Return (x, y) of the center of cell containing provided text 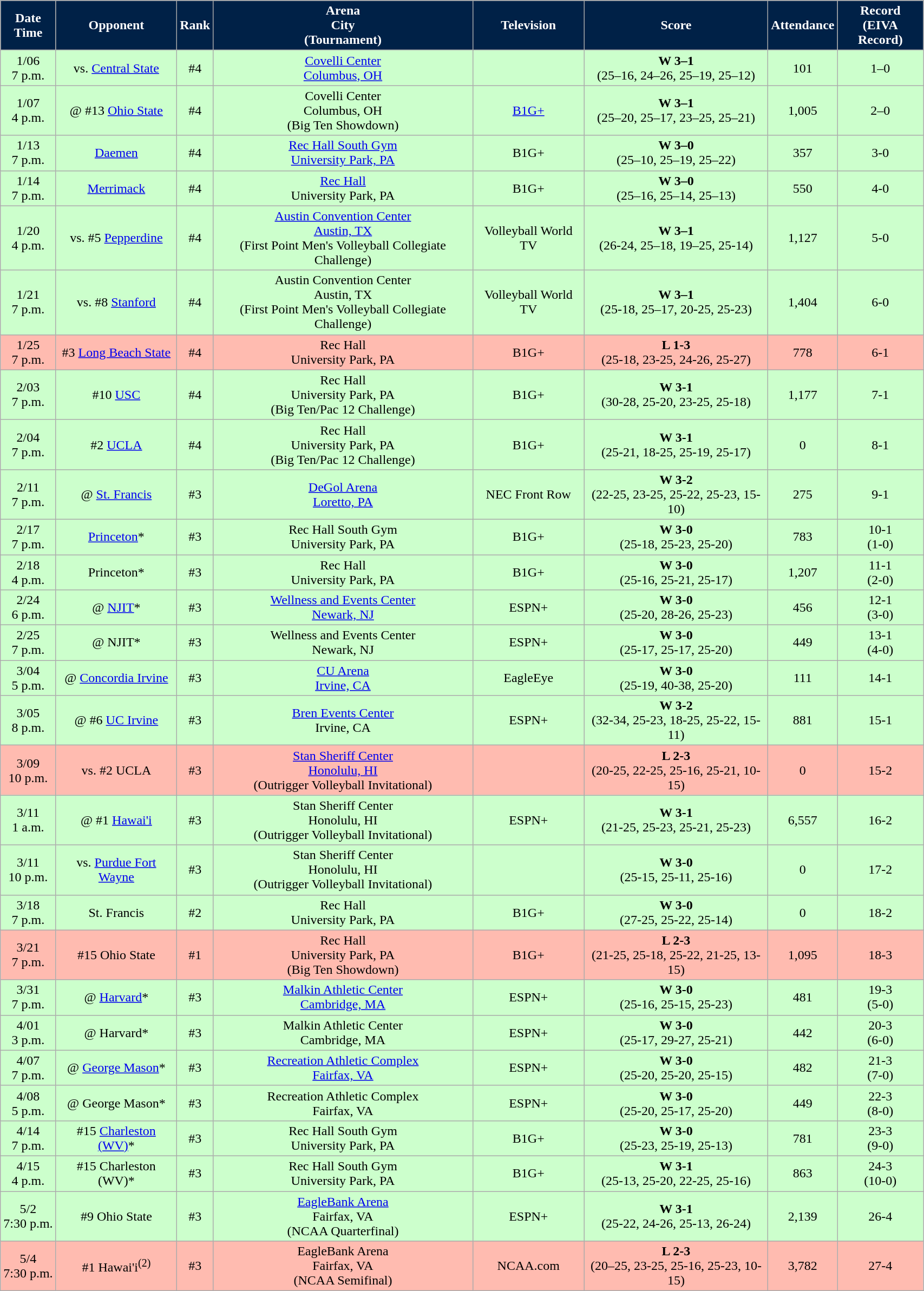
#2 UCLA (116, 444)
23-3(9-0) (880, 1138)
101 (803, 68)
#9 Ohio State (116, 1216)
vs. Central State (116, 68)
W 3-0(25-20, 28-26, 25-23) (676, 607)
10-1(1-0) (880, 537)
@ #13 Ohio State (116, 110)
4/147 p.m. (28, 1138)
W 3–1(25–20, 25–17, 23–25, 25–21) (676, 110)
NCAA.com (528, 1266)
2/117 p.m. (28, 494)
L 2-3(21-25, 25-18, 25-22, 21-25, 13-15) (676, 955)
CU ArenaIrvine, CA (343, 678)
4-0 (880, 188)
482 (803, 1067)
EagleBank ArenaFairfax, VA(NCAA Semifinal) (343, 1266)
2/047 p.m. (28, 444)
vs. #8 Stanford (116, 302)
3/111 a.m. (28, 820)
vs. Purdue Fort Wayne (116, 870)
863 (803, 1174)
L 1-3(25-18, 23-25, 24-26, 25-27) (676, 352)
#1 Hawai'i(2) (116, 1266)
@ #6 UC Irvine (116, 720)
27-4 (880, 1266)
15-1 (880, 720)
2–0 (880, 110)
EagleEye (528, 678)
#1 (195, 955)
1,005 (803, 110)
1/204 p.m. (28, 238)
783 (803, 537)
Bren Events CenterIrvine, CA (343, 720)
2/184 p.m. (28, 572)
St. Francis (116, 913)
Record(EIVA Record) (880, 25)
1/067 p.m. (28, 68)
1/217 p.m. (28, 302)
3-0 (880, 153)
2,139 (803, 1216)
Daemen (116, 153)
8-1 (880, 444)
W 3–0(25–10, 25–19, 25–22) (676, 153)
W 3-2(22-25, 23-25, 25-22, 25-23, 15-10) (676, 494)
W 3–1(25-18, 25–17, 20-25, 25-23) (676, 302)
456 (803, 607)
6-1 (880, 352)
@ Concordia Irvine (116, 678)
W 3-0(25-15, 25-11, 25-16) (676, 870)
881 (803, 720)
vs. #5 Pepperdine (116, 238)
W 3-0(27-25, 25-22, 25-14) (676, 913)
2/257 p.m. (28, 643)
3/058 p.m. (28, 720)
1,095 (803, 955)
#10 USC (116, 395)
W 3–1(25–16, 24–26, 25–19, 25–12) (676, 68)
1,127 (803, 238)
11-1(2-0) (880, 572)
4/154 p.m. (28, 1174)
3/317 p.m. (28, 997)
W 3-0(25-19, 40-38, 25-20) (676, 678)
Attendance (803, 25)
481 (803, 997)
W 3-0(25-17, 25-17, 25-20) (676, 643)
#15 Ohio State (116, 955)
5/47:30 p.m. (28, 1266)
ArenaCity(Tournament) (343, 25)
#2 (195, 913)
3/187 p.m. (28, 913)
12-1(3-0) (880, 607)
21-3(7-0) (880, 1067)
W 3-0(25-20, 25-17, 25-20) (676, 1103)
14-1 (880, 678)
NEC Front Row (528, 494)
Merrimack (116, 188)
1,404 (803, 302)
L 2-3(20-25, 22-25, 25-16, 25-21, 10-15) (676, 770)
2/177 p.m. (28, 537)
Rank (195, 25)
Covelli CenterColumbus, OH (343, 68)
3/0910 p.m. (28, 770)
2/246 p.m. (28, 607)
Rec HallUniversity Park, PA(Big Ten Showdown) (343, 955)
vs. #2 UCLA (116, 770)
6-0 (880, 302)
781 (803, 1138)
6,557 (803, 820)
L 2-3(20–25, 23-25, 25-16, 25-23, 10-15) (676, 1266)
@ #1 Hawai'i (116, 820)
18-2 (880, 913)
550 (803, 188)
442 (803, 1033)
3,782 (803, 1266)
778 (803, 352)
1–0 (880, 68)
W 3-0(25-17, 29-27, 25-21) (676, 1033)
20-3(6-0) (880, 1033)
DeGol ArenaLoretto, PA (343, 494)
W 3-1(25-22, 24-26, 25-13, 26-24) (676, 1216)
Television (528, 25)
3/217 p.m. (28, 955)
357 (803, 153)
15-2 (880, 770)
18-3 (880, 955)
3/045 p.m. (28, 678)
111 (803, 678)
Covelli CenterColumbus, OH(Big Ten Showdown) (343, 110)
1,207 (803, 572)
1/074 p.m. (28, 110)
13-1(4-0) (880, 643)
W 3-0(25-16, 25-21, 25-17) (676, 572)
4/013 p.m. (28, 1033)
26-4 (880, 1216)
W 3–1(26-24, 25–18, 19–25, 25-14) (676, 238)
9-1 (880, 494)
275 (803, 494)
@ St. Francis (116, 494)
W 3-1(25-13, 25-20, 22-25, 25-16) (676, 1174)
22-3(8-0) (880, 1103)
1/257 p.m. (28, 352)
W 3-0(25-20, 25-20, 25-15) (676, 1067)
17-2 (880, 870)
16-2 (880, 820)
4/077 p.m. (28, 1067)
W 3-1(21-25, 25-23, 25-21, 25-23) (676, 820)
Score (676, 25)
#3 Long Beach State (116, 352)
1,177 (803, 395)
7-1 (880, 395)
4/085 p.m. (28, 1103)
2/037 p.m. (28, 395)
W 3-1(25-21, 18-25, 25-19, 25-17) (676, 444)
W 3–0(25–16, 25–14, 25–13) (676, 188)
W 3-2(32-34, 25-23, 18-25, 25-22, 15-11) (676, 720)
W 3-0(25-23, 25-19, 25-13) (676, 1138)
W 3-1(30-28, 25-20, 23-25, 25-18) (676, 395)
3/1110 p.m. (28, 870)
W 3-0(25-18, 25-23, 25-20) (676, 537)
5/27:30 p.m. (28, 1216)
1/137 p.m. (28, 153)
1/147 p.m. (28, 188)
W 3-0(25-16, 25-15, 25-23) (676, 997)
EagleBank ArenaFairfax, VA(NCAA Quarterfinal) (343, 1216)
19-3(5-0) (880, 997)
DateTime (28, 25)
5-0 (880, 238)
Opponent (116, 25)
24-3(10-0) (880, 1174)
